Detect which cell encompasses the target text, then output its (X, Y) center coordinate. 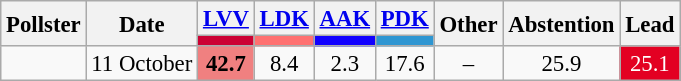
LDK (284, 18)
Date (142, 24)
42.7 (226, 64)
– (468, 64)
25.1 (650, 64)
11 October (142, 64)
Lead (650, 24)
Pollster (44, 24)
Other (468, 24)
Abstention (562, 24)
8.4 (284, 64)
PDK (404, 18)
2.3 (344, 64)
25.9 (562, 64)
17.6 (404, 64)
LVV (226, 18)
AAK (344, 18)
